Extract the [X, Y] coordinate from the center of the cell holding the provided text.  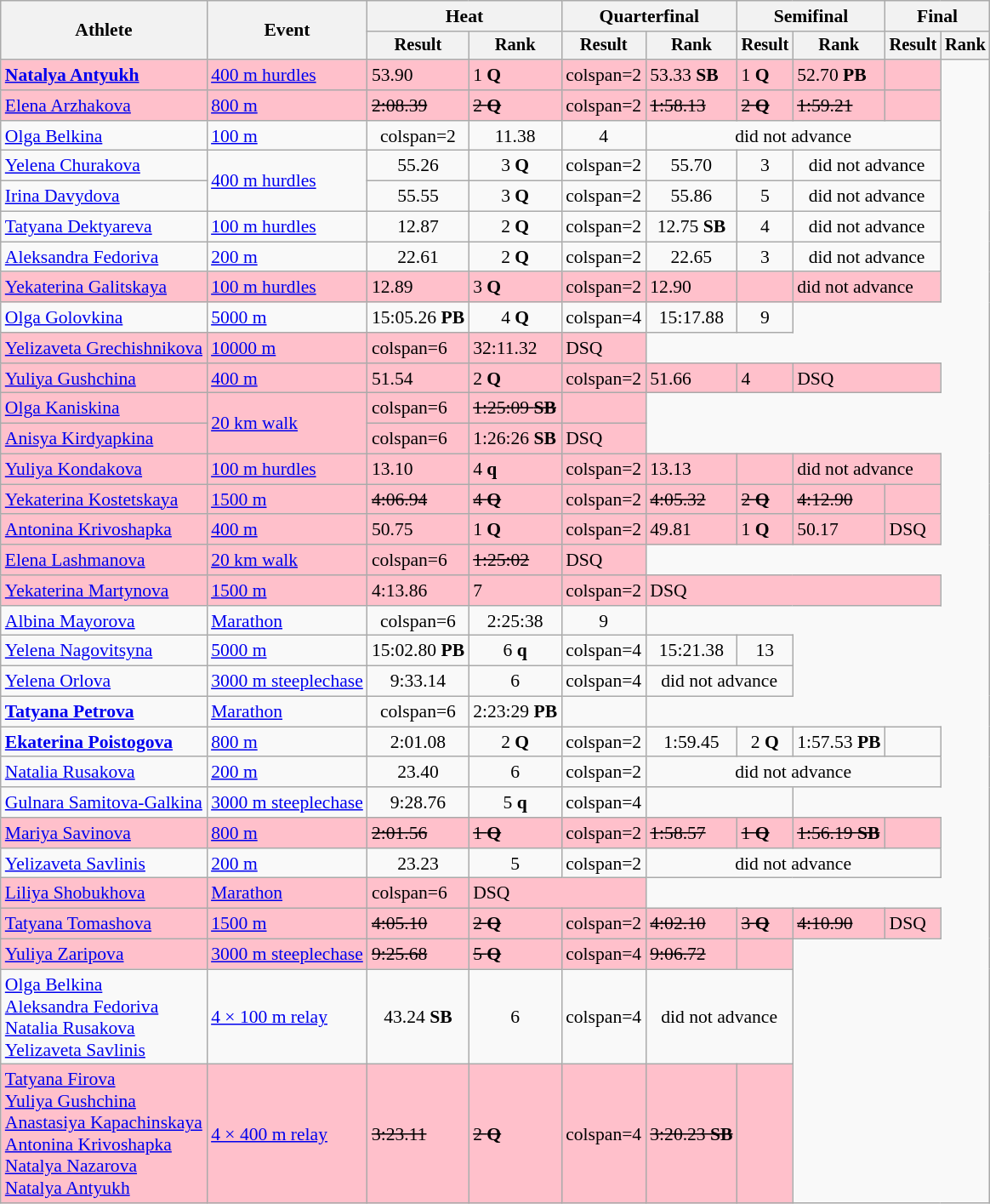
4:02.10 [691, 924]
Yekaterina Kostetskaya [104, 499]
Liliya Shobukhova [104, 893]
Elena Arzhakova [104, 106]
Yelizaveta Savlinis [104, 864]
9:33.14 [418, 682]
22.61 [418, 257]
1:58.57 [691, 833]
Natalia Rusakova [104, 773]
4 × 400 m relay [287, 1133]
2:25:38 [515, 621]
Quarterfinal [649, 16]
51.66 [691, 379]
Yelena Nagovitsyna [104, 651]
15:21.38 [691, 651]
4:10.90 [839, 924]
52.70 PB [839, 75]
4:13.86 [418, 591]
Yuliya Zaripova [104, 955]
2:01.08 [418, 742]
11.38 [515, 136]
4:05.32 [691, 499]
13.10 [418, 470]
Elena Lashmanova [104, 560]
Yuliya Kondakova [104, 470]
Olga Golovkina [104, 317]
23.23 [418, 864]
9:06.72 [691, 955]
Tatyana Dektyareva [104, 227]
Antonina Krivoshapka [104, 530]
1:56.19 SB [839, 833]
49.81 [691, 530]
3:23.11 [418, 1133]
Athlete [104, 31]
55.86 [691, 197]
1:57.53 PB [839, 742]
Yekaterina Galitskaya [104, 288]
53.90 [418, 75]
55.55 [418, 197]
12.90 [691, 288]
9:28.76 [418, 802]
Event [287, 31]
9:25.68 [418, 955]
Ekaterina Poistogova [104, 742]
7 [515, 591]
13.13 [691, 470]
6 q [515, 651]
12.75 SB [691, 227]
2:08.39 [418, 106]
23.40 [418, 773]
1:25:09 SB [515, 408]
Yelena Churakova [104, 166]
Olga BelkinaAleksandra FedorivaNatalia RusakovaYelizaveta Savlinis [104, 1017]
Final [937, 16]
Tatyana FirovaYuliya GushchinaAnastasiya KapachinskayaAntonina KrivoshapkaNatalya NazarovaNatalya Antyukh [104, 1133]
50.75 [418, 530]
Mariya Savinova [104, 833]
Irina Davydova [104, 197]
15:05.26 PB [418, 317]
Olga Kaniskina [104, 408]
1:26:26 SB [515, 439]
Anisya Kirdyapkina [104, 439]
53.33 SB [691, 75]
Semifinal [811, 16]
Yelizaveta Grechishnikova [104, 348]
1:59.21 [839, 106]
Yuliya Gushchina [104, 379]
5 q [515, 802]
51.54 [418, 379]
43.24 SB [418, 1017]
5 Q [515, 955]
Natalya Antyukh [104, 75]
2:23:29 PB [515, 712]
1:58.13 [691, 106]
55.26 [418, 166]
10000 m [287, 348]
Heat [464, 16]
Tatyana Petrova [104, 712]
4 q [515, 470]
22.65 [691, 257]
Tatyana Tomashova [104, 924]
Yekaterina Martynova [104, 591]
50.17 [839, 530]
15:17.88 [691, 317]
13 [765, 651]
4:12.90 [839, 499]
32:11.32 [515, 348]
Albina Mayorova [104, 621]
55.70 [691, 166]
4:05.10 [418, 924]
1:59.45 [691, 742]
Gulnara Samitova-Galkina [104, 802]
3:20.23 SB [691, 1133]
Yelena Orlova [104, 682]
Aleksandra Fedoriva [104, 257]
15:02.80 PB [418, 651]
Olga Belkina [104, 136]
100 m [287, 136]
4 × 100 m relay [287, 1017]
12.87 [418, 227]
12.89 [418, 288]
4:06.94 [418, 499]
2:01.56 [418, 833]
1:25:02 [515, 560]
